Provide the (X, Y) coordinate of the cell's center where the given text is located.  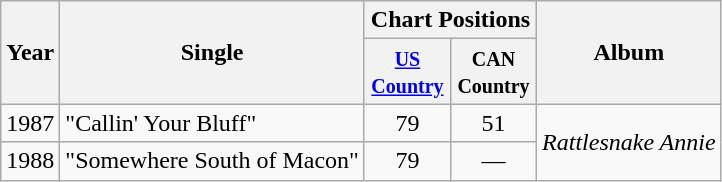
Single (212, 52)
"Callin' Your Bluff" (212, 123)
Year (30, 52)
Chart Positions (450, 20)
Rattlesnake Annie (630, 142)
US Country (407, 72)
"Somewhere South of Macon" (212, 161)
— (493, 161)
1987 (30, 123)
CAN Country (493, 72)
51 (493, 123)
1988 (30, 161)
Album (630, 52)
